Pinpoint the cell where the given text exists, returning its [X, Y] midpoint coordinate. 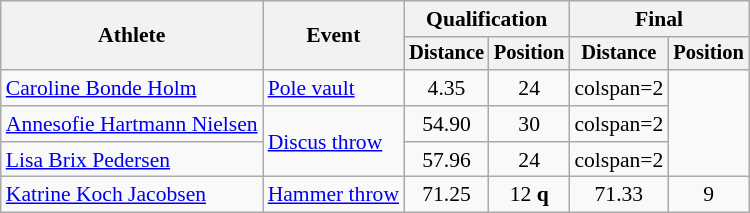
Lisa Brix Pedersen [132, 160]
12 q [529, 195]
Annesofie Hartmann Nielsen [132, 124]
Discus throw [334, 142]
Katrine Koch Jacobsen [132, 195]
71.33 [618, 195]
Final [658, 19]
Event [334, 36]
54.90 [446, 124]
Qualification [486, 19]
Pole vault [334, 88]
30 [529, 124]
Athlete [132, 36]
Caroline Bonde Holm [132, 88]
4.35 [446, 88]
Hammer throw [334, 195]
9 [708, 195]
71.25 [446, 195]
57.96 [446, 160]
